Provide the (X, Y) coordinate of the cell's center where the given text is located.  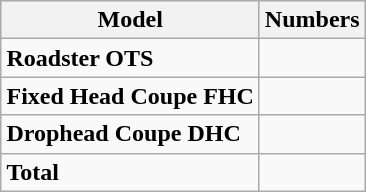
Total (130, 172)
Drophead Coupe DHC (130, 134)
Roadster OTS (130, 58)
Model (130, 20)
Fixed Head Coupe FHC (130, 96)
Numbers (312, 20)
